Provide the (x, y) coordinate of the cell's center where the given text is located.  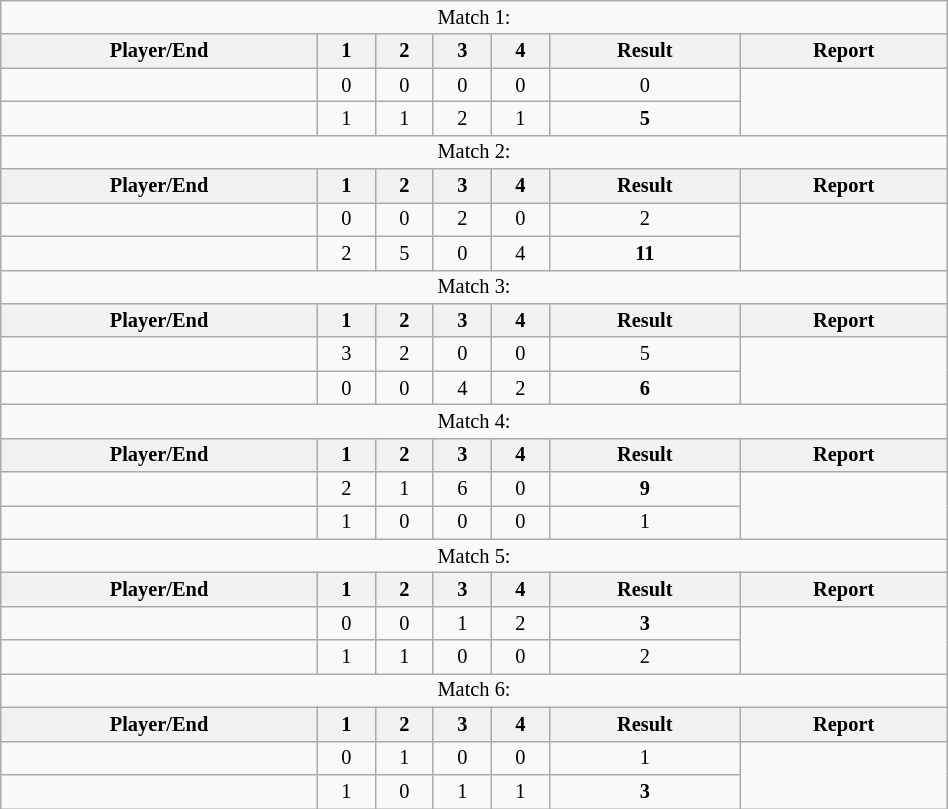
Match 3: (474, 287)
9 (644, 489)
11 (644, 253)
Match 6: (474, 690)
Match 2: (474, 152)
Match 4: (474, 421)
Match 1: (474, 17)
Match 5: (474, 556)
